Capture the cell that displays the provided text and extract its [x, y] central coordinate. 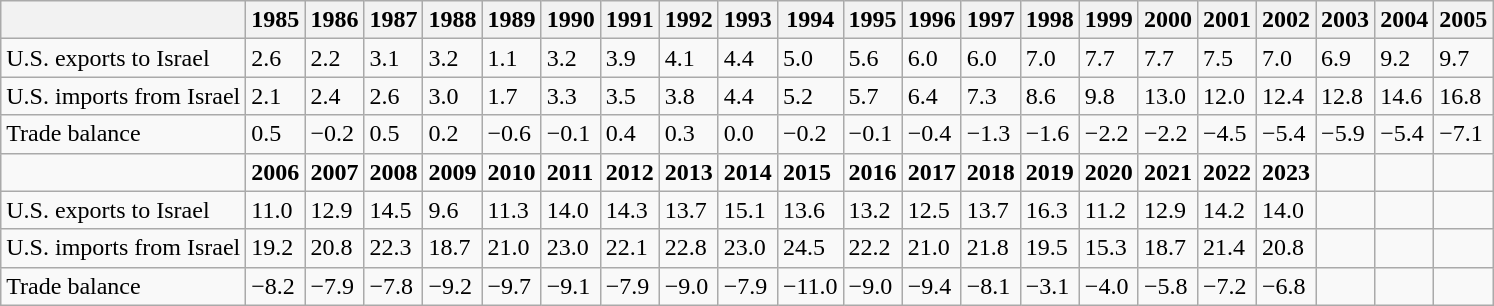
−5.9 [1346, 134]
3.5 [630, 96]
−9.2 [452, 286]
−7.2 [1226, 286]
2011 [570, 172]
1.7 [512, 96]
2022 [1226, 172]
−6.8 [1286, 286]
5.2 [810, 96]
2015 [810, 172]
19.2 [276, 248]
5.7 [872, 96]
1985 [276, 20]
22.8 [688, 248]
14.2 [1226, 210]
2.4 [334, 96]
2005 [1464, 20]
1987 [394, 20]
2.2 [334, 58]
−7.8 [394, 286]
2017 [932, 172]
0.2 [452, 134]
2003 [1346, 20]
−8.2 [276, 286]
1990 [570, 20]
1989 [512, 20]
1997 [990, 20]
1999 [1108, 20]
24.5 [810, 248]
14.5 [394, 210]
11.2 [1108, 210]
2001 [1226, 20]
3.3 [570, 96]
22.2 [872, 248]
12.8 [1346, 96]
1.1 [512, 58]
2008 [394, 172]
14.6 [1404, 96]
13.6 [810, 210]
3.1 [394, 58]
−7.1 [1464, 134]
1996 [932, 20]
5.0 [810, 58]
2002 [1286, 20]
21.4 [1226, 248]
3.9 [630, 58]
8.6 [1050, 96]
15.1 [748, 210]
−0.4 [932, 134]
1995 [872, 20]
9.8 [1108, 96]
2023 [1286, 172]
19.5 [1050, 248]
−0.6 [512, 134]
2.1 [276, 96]
−9.4 [932, 286]
5.6 [872, 58]
−8.1 [990, 286]
2012 [630, 172]
1998 [1050, 20]
−1.3 [990, 134]
−11.0 [810, 286]
13.0 [1168, 96]
12.0 [1226, 96]
3.8 [688, 96]
22.1 [630, 248]
2016 [872, 172]
−4.0 [1108, 286]
1986 [334, 20]
2004 [1404, 20]
12.5 [932, 210]
2010 [512, 172]
−9.1 [570, 286]
1994 [810, 20]
2006 [276, 172]
3.0 [452, 96]
21.8 [990, 248]
−5.8 [1168, 286]
6.9 [1346, 58]
7.5 [1226, 58]
16.3 [1050, 210]
2009 [452, 172]
16.8 [1464, 96]
22.3 [394, 248]
−3.1 [1050, 286]
0.4 [630, 134]
2018 [990, 172]
12.4 [1286, 96]
2013 [688, 172]
0.3 [688, 134]
1991 [630, 20]
4.1 [688, 58]
9.2 [1404, 58]
13.2 [872, 210]
2007 [334, 172]
2000 [1168, 20]
−1.6 [1050, 134]
11.3 [512, 210]
0.0 [748, 134]
15.3 [1108, 248]
1993 [748, 20]
2014 [748, 172]
1988 [452, 20]
2019 [1050, 172]
7.3 [990, 96]
1992 [688, 20]
9.7 [1464, 58]
6.4 [932, 96]
−4.5 [1226, 134]
2021 [1168, 172]
2020 [1108, 172]
11.0 [276, 210]
−9.7 [512, 286]
9.6 [452, 210]
14.3 [630, 210]
